From the cell containing the given text, extract its center point as (x, y) coordinate. 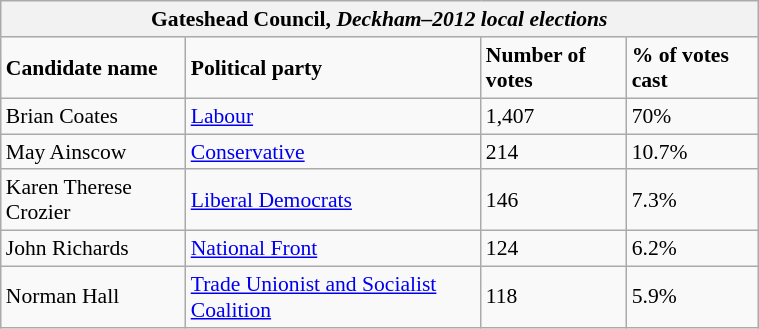
May Ainscow (94, 152)
Number of votes (554, 68)
Brian Coates (94, 116)
Karen Therese Crozier (94, 200)
Trade Unionist and Socialist Coalition (334, 296)
Gateshead Council, Deckham–2012 local elections (380, 19)
Political party (334, 68)
Labour (334, 116)
Norman Hall (94, 296)
214 (554, 152)
National Front (334, 248)
John Richards (94, 248)
7.3% (692, 200)
70% (692, 116)
1,407 (554, 116)
124 (554, 248)
146 (554, 200)
Conservative (334, 152)
5.9% (692, 296)
Liberal Democrats (334, 200)
% of votes cast (692, 68)
10.7% (692, 152)
6.2% (692, 248)
118 (554, 296)
Candidate name (94, 68)
